Locate the cell with the specified text and output its (x, y) center coordinate. 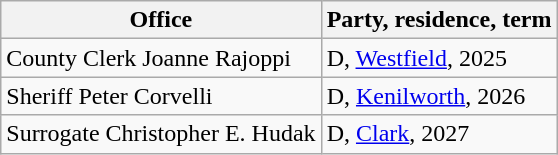
Party, residence, term (439, 20)
County Clerk Joanne Rajoppi (161, 58)
Office (161, 20)
Surrogate Christopher E. Hudak (161, 134)
D, Kenilworth, 2026 (439, 96)
Sheriff Peter Corvelli (161, 96)
D, Westfield, 2025 (439, 58)
D, Clark, 2027 (439, 134)
